Provide the [X, Y] coordinate of the cell's center where the given text is located.  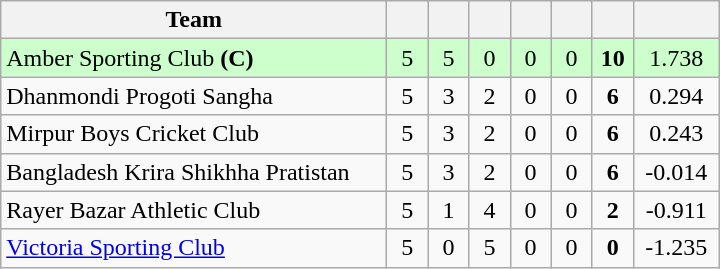
-1.235 [676, 248]
Dhanmondi Progoti Sangha [194, 96]
Team [194, 20]
Rayer Bazar Athletic Club [194, 210]
0.294 [676, 96]
1.738 [676, 58]
4 [490, 210]
1 [448, 210]
Mirpur Boys Cricket Club [194, 134]
0.243 [676, 134]
10 [612, 58]
Victoria Sporting Club [194, 248]
-0.911 [676, 210]
Amber Sporting Club (C) [194, 58]
-0.014 [676, 172]
Bangladesh Krira Shikhha Pratistan [194, 172]
